Pinpoint the cell where the given text exists, returning its (x, y) midpoint coordinate. 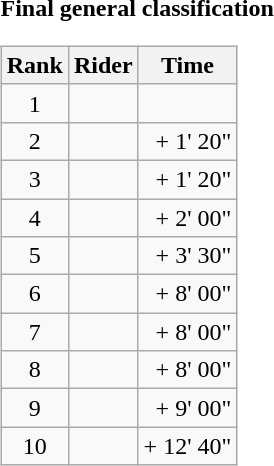
5 (34, 256)
+ 12' 40" (188, 446)
Rider (103, 65)
6 (34, 294)
3 (34, 179)
2 (34, 141)
4 (34, 217)
7 (34, 332)
8 (34, 370)
9 (34, 408)
Rank (34, 65)
+ 2' 00" (188, 217)
1 (34, 103)
+ 9' 00" (188, 408)
+ 3' 30" (188, 256)
Time (188, 65)
10 (34, 446)
